Search for the cell housing the specified text and yield its [x, y] center coordinate. 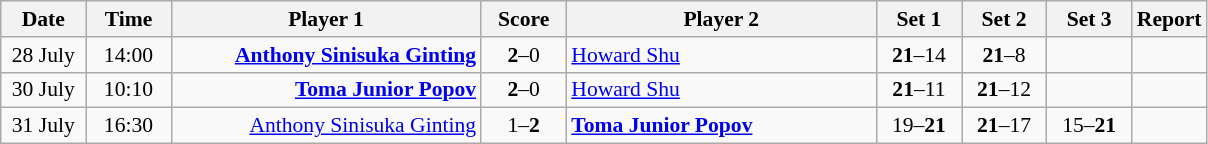
21–11 [918, 90]
Report [1170, 19]
Set 1 [918, 19]
21–8 [1004, 55]
16:30 [128, 126]
Score [524, 19]
19–21 [918, 126]
21–14 [918, 55]
10:10 [128, 90]
28 July [44, 55]
21–12 [1004, 90]
30 July [44, 90]
14:00 [128, 55]
15–21 [1090, 126]
Set 3 [1090, 19]
Player 1 [326, 19]
31 July [44, 126]
1–2 [524, 126]
Player 2 [721, 19]
Time [128, 19]
Date [44, 19]
Set 2 [1004, 19]
21–17 [1004, 126]
